Search for the cell housing the specified text and yield its (X, Y) center coordinate. 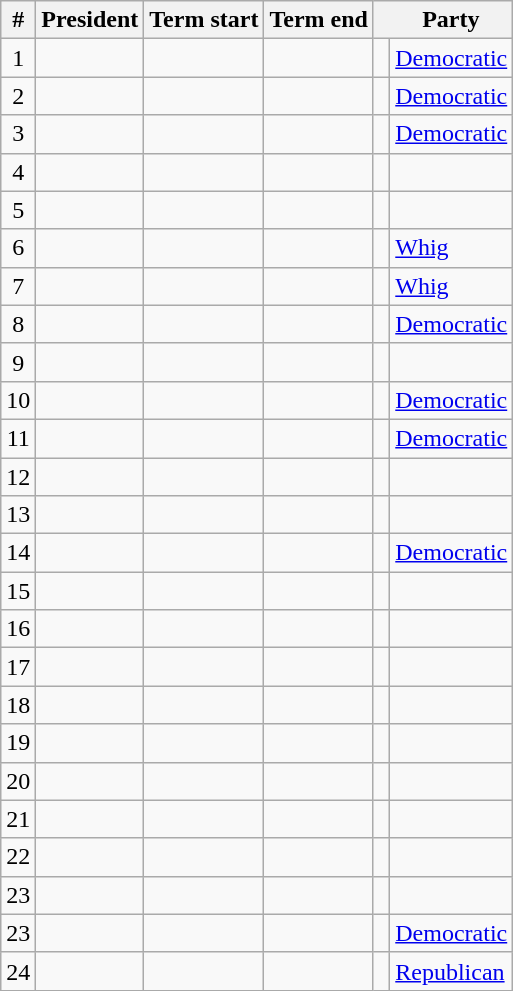
# (18, 20)
President (90, 20)
2 (18, 96)
17 (18, 667)
3 (18, 134)
22 (18, 857)
14 (18, 553)
21 (18, 819)
20 (18, 781)
1 (18, 58)
13 (18, 515)
11 (18, 438)
12 (18, 477)
5 (18, 210)
Term start (204, 20)
Republican (452, 971)
24 (18, 971)
Party (452, 20)
10 (18, 400)
8 (18, 324)
19 (18, 743)
Term end (319, 20)
15 (18, 591)
16 (18, 629)
6 (18, 248)
7 (18, 286)
18 (18, 705)
4 (18, 172)
9 (18, 362)
